Scan for the cell matching the given text and deliver its (x, y) coordinate at center. 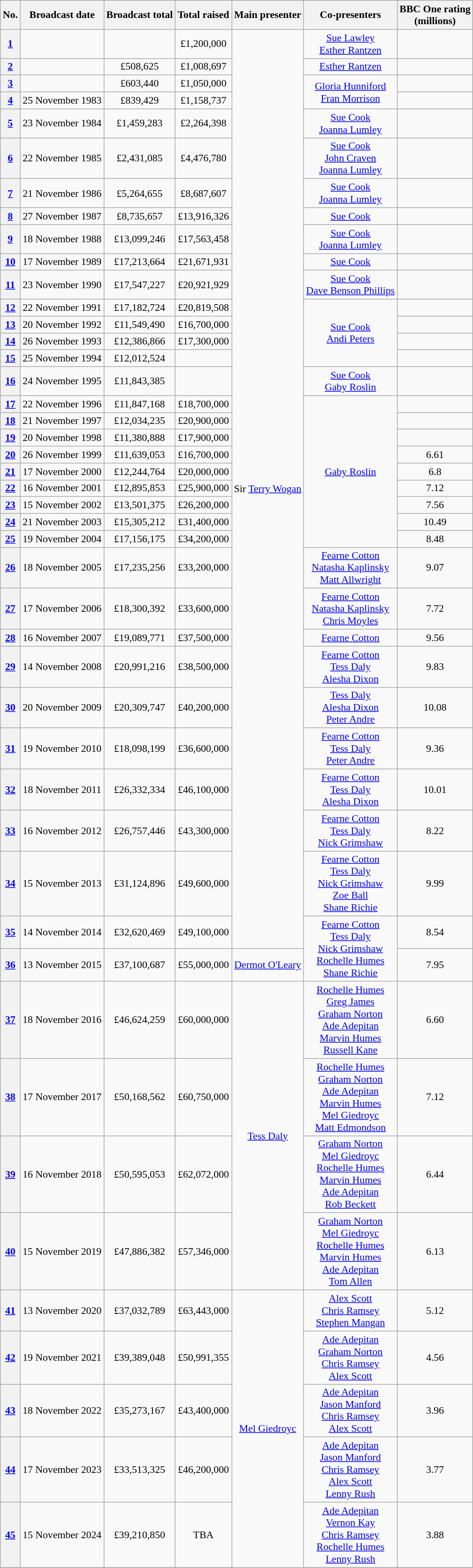
18 November 2005 (62, 568)
8.22 (435, 831)
36 (10, 965)
£17,182,724 (139, 308)
10.01 (435, 790)
39 (10, 1174)
30 (10, 708)
Ade AdepitanJason ManfordChris RamseyAlex Scott (350, 1410)
Graham NortonMel GiedroycRochelle HumesMarvin HumesAde AdepitanTom Allen (350, 1252)
£11,639,053 (139, 455)
£31,124,896 (139, 884)
6.61 (435, 455)
£21,671,931 (204, 262)
Ade AdepitanJason ManfordChris RamseyAlex ScottLenny Rush (350, 1470)
16 November 2018 (62, 1174)
£11,549,490 (139, 325)
Sir Terry Wogan (268, 489)
£18,300,392 (139, 609)
9.83 (435, 667)
28 (10, 638)
7.72 (435, 609)
£13,099,246 (139, 239)
£32,620,469 (139, 933)
1 (10, 44)
20 November 2009 (62, 708)
16 November 2007 (62, 638)
22 (10, 488)
14 (10, 342)
£11,380,888 (139, 438)
£60,750,000 (204, 1097)
15 November 2019 (62, 1252)
£839,429 (139, 101)
£15,305,212 (139, 522)
Fearne CottonNatasha KaplinskyChris Moyles (350, 609)
38 (10, 1097)
£36,600,000 (204, 749)
23 November 1990 (62, 285)
£55,000,000 (204, 965)
31 (10, 749)
16 (10, 381)
22 November 1996 (62, 404)
16 November 2001 (62, 488)
19 November 2004 (62, 539)
17 November 2000 (62, 472)
Rochelle HumesGraham NortonAde AdepitanMarvin HumesMel GiedroycMatt Edmondson (350, 1097)
17 November 2017 (62, 1097)
£1,459,283 (139, 123)
£1,008,697 (204, 67)
Sue CookAndi Peters (350, 333)
£20,900,000 (204, 421)
£8,687,607 (204, 193)
18 November 2011 (62, 790)
Fearne CottonTess DalyNick GrimshawZoe BallShane Richie (350, 884)
29 (10, 667)
£50,168,562 (139, 1097)
Fearne CottonNatasha KaplinskyMatt Allwright (350, 568)
Main presenter (268, 15)
18 (10, 421)
£11,843,385 (139, 381)
7.56 (435, 505)
Rochelle HumesGreg JamesGraham NortonAde AdepitanMarvin HumesRussell Kane (350, 1020)
19 November 2010 (62, 749)
45 (10, 1535)
23 November 1984 (62, 123)
17 November 2006 (62, 609)
£33,600,000 (204, 609)
£33,200,000 (204, 568)
10.08 (435, 708)
5 (10, 123)
£5,264,655 (139, 193)
6.44 (435, 1174)
£17,547,227 (139, 285)
£12,244,764 (139, 472)
£17,156,175 (139, 539)
£18,700,000 (204, 404)
£50,991,355 (204, 1357)
19 (10, 438)
£1,200,000 (204, 44)
£19,089,771 (139, 638)
15 (10, 359)
26 (10, 568)
£2,264,398 (204, 123)
22 November 1985 (62, 158)
17 (10, 404)
£26,757,446 (139, 831)
8.48 (435, 539)
£13,501,375 (139, 505)
Sue CookJohn CravenJoanna Lumley (350, 158)
17 November 2023 (62, 1470)
13 (10, 325)
40 (10, 1252)
£8,735,657 (139, 216)
Sue CookDave Benson Phillips (350, 285)
17 November 1989 (62, 262)
3.77 (435, 1470)
12 (10, 308)
18 November 2016 (62, 1020)
£43,300,000 (204, 831)
15 November 2002 (62, 505)
41 (10, 1311)
43 (10, 1410)
Fearne CottonTess DalyNick GrimshawRochelle HumesShane Richie (350, 949)
27 (10, 609)
9.36 (435, 749)
£49,100,000 (204, 933)
£20,921,929 (204, 285)
Co-presenters (350, 15)
14 November 2014 (62, 933)
7.95 (435, 965)
25 (10, 539)
£57,346,000 (204, 1252)
£508,625 (139, 67)
Total raised (204, 15)
£43,400,000 (204, 1410)
22 November 1991 (62, 308)
£39,389,048 (139, 1357)
£603,440 (139, 84)
8 (10, 216)
£2,431,085 (139, 158)
£34,200,000 (204, 539)
£39,210,850 (139, 1535)
£17,235,256 (139, 568)
£17,563,458 (204, 239)
4 (10, 101)
21 November 1986 (62, 193)
34 (10, 884)
Gaby Roslin (350, 471)
15 November 2013 (62, 884)
Alex ScottChris RamseyStephen Mangan (350, 1311)
Tess Daly (268, 1136)
20 (10, 455)
Sue CookGaby Roslin (350, 381)
£49,600,000 (204, 884)
9 (10, 239)
20 November 1992 (62, 325)
Sue LawleyEsther Rantzen (350, 44)
15 November 2024 (62, 1535)
Graham NortonMel GiedroycRochelle HumesMarvin HumesAde AdepitanRob Beckett (350, 1174)
16 November 2012 (62, 831)
26 November 1993 (62, 342)
No. (10, 15)
25 November 1994 (62, 359)
27 November 1987 (62, 216)
£46,200,000 (204, 1470)
£1,050,000 (204, 84)
6 (10, 158)
£20,819,508 (204, 308)
Gloria HunnifordFran Morrison (350, 92)
9.99 (435, 884)
£37,500,000 (204, 638)
10 (10, 262)
18 November 2022 (62, 1410)
£63,443,000 (204, 1311)
£12,012,524 (139, 359)
£12,034,235 (139, 421)
Fearne CottonTess DalyNick Grimshaw (350, 831)
Broadcast total (139, 15)
£4,476,780 (204, 158)
9.07 (435, 568)
Fearne CottonTess DalyPeter Andre (350, 749)
37 (10, 1020)
£31,400,000 (204, 522)
13 November 2015 (62, 965)
24 (10, 522)
BBC One rating(millions) (435, 15)
42 (10, 1357)
6.60 (435, 1020)
Broadcast date (62, 15)
£17,300,000 (204, 342)
21 (10, 472)
£50,595,053 (139, 1174)
Ade AdepitanVernon KayChris RamseyRochelle HumesLenny Rush (350, 1535)
9.56 (435, 638)
£20,000,000 (204, 472)
11 (10, 285)
£1,158,737 (204, 101)
£20,309,747 (139, 708)
£37,032,789 (139, 1311)
6.13 (435, 1252)
£26,200,000 (204, 505)
3 (10, 84)
Tess DalyAlesha DixonPeter Andre (350, 708)
£60,000,000 (204, 1020)
£17,900,000 (204, 438)
£13,916,326 (204, 216)
33 (10, 831)
21 November 1997 (62, 421)
£25,900,000 (204, 488)
£62,072,000 (204, 1174)
7 (10, 193)
£20,991,216 (139, 667)
3.88 (435, 1535)
£26,332,334 (139, 790)
24 November 1995 (62, 381)
14 November 2008 (62, 667)
Ade AdepitanGraham NortonChris RamseyAlex Scott (350, 1357)
£40,200,000 (204, 708)
4.56 (435, 1357)
Dermot O'Leary (268, 965)
£46,100,000 (204, 790)
TBA (204, 1535)
£46,624,259 (139, 1020)
£38,500,000 (204, 667)
25 November 1983 (62, 101)
5.12 (435, 1311)
44 (10, 1470)
6.8 (435, 472)
Fearne Cotton (350, 638)
23 (10, 505)
13 November 2020 (62, 1311)
£18,098,199 (139, 749)
£12,386,866 (139, 342)
20 November 1998 (62, 438)
Mel Giedroyc (268, 1429)
£33,513,325 (139, 1470)
Esther Rantzen (350, 67)
18 November 1988 (62, 239)
£11,847,168 (139, 404)
26 November 1999 (62, 455)
£47,886,382 (139, 1252)
£17,213,664 (139, 262)
2 (10, 67)
10.49 (435, 522)
£12,895,853 (139, 488)
£37,100,687 (139, 965)
8.54 (435, 933)
35 (10, 933)
19 November 2021 (62, 1357)
3.96 (435, 1410)
£35,273,167 (139, 1410)
32 (10, 790)
21 November 2003 (62, 522)
